Identify which cell holds the provided text, then report its [x, y] central coordinate. 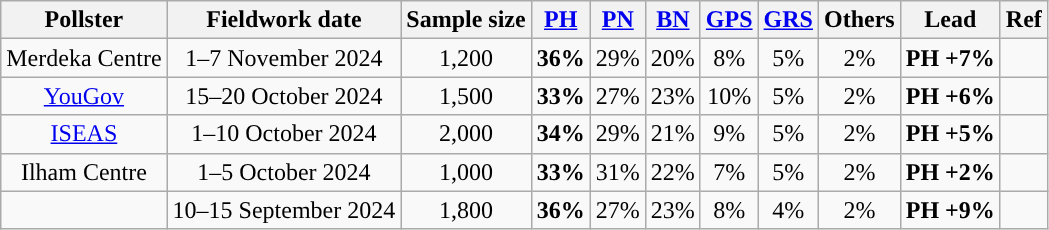
1–5 October 2024 [284, 172]
1,200 [466, 58]
20% [672, 58]
7% [729, 172]
10–15 September 2024 [284, 210]
Fieldwork date [284, 20]
10% [729, 96]
1–7 November 2024 [284, 58]
1–10 October 2024 [284, 134]
4% [788, 210]
YouGov [84, 96]
PH +7% [950, 58]
GRS [788, 20]
22% [672, 172]
PH +9% [950, 210]
Ilham Centre [84, 172]
1,500 [466, 96]
1,800 [466, 210]
21% [672, 134]
BN [672, 20]
GPS [729, 20]
Lead [950, 20]
9% [729, 134]
PH +5% [950, 134]
PN [618, 20]
PH +6% [950, 96]
Pollster [84, 20]
34% [560, 134]
Merdeka Centre [84, 58]
2,000 [466, 134]
Sample size [466, 20]
15–20 October 2024 [284, 96]
ISEAS [84, 134]
1,000 [466, 172]
PH +2% [950, 172]
PH [560, 20]
Ref [1024, 20]
Others [860, 20]
31% [618, 172]
